Find where the given text appears and provide that cell's center as [x, y] coordinate. 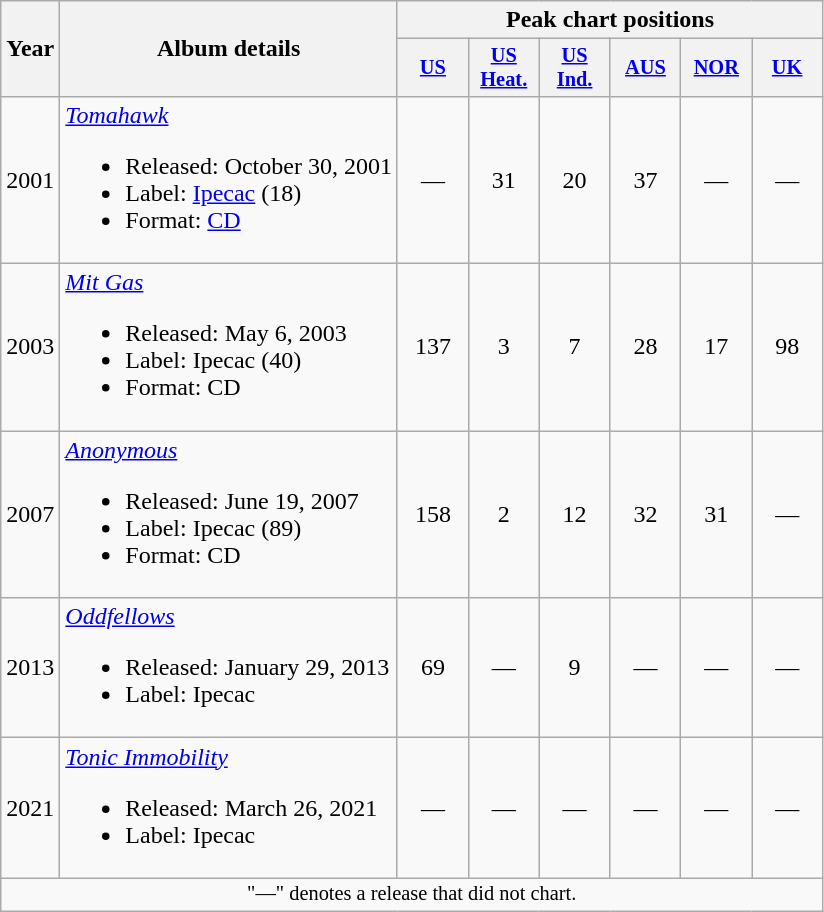
Year [30, 49]
158 [432, 514]
Mit GasReleased: May 6, 2003Label: Ipecac (40)Format: CD [229, 348]
17 [716, 348]
2021 [30, 808]
137 [432, 348]
Peak chart positions [610, 20]
USHeat. [504, 68]
NOR [716, 68]
12 [574, 514]
"—" denotes a release that did not chart. [412, 895]
TomahawkReleased: October 30, 2001Label: Ipecac (18)Format: CD [229, 180]
UK [788, 68]
Tonic ImmobilityReleased: March 26, 2021Label: Ipecac [229, 808]
AnonymousReleased: June 19, 2007Label: Ipecac (89)Format: CD [229, 514]
USInd. [574, 68]
69 [432, 668]
AUS [646, 68]
Album details [229, 49]
US [432, 68]
2 [504, 514]
9 [574, 668]
OddfellowsReleased: January 29, 2013Label: Ipecac [229, 668]
7 [574, 348]
37 [646, 180]
32 [646, 514]
28 [646, 348]
2003 [30, 348]
2013 [30, 668]
2001 [30, 180]
3 [504, 348]
2007 [30, 514]
20 [574, 180]
98 [788, 348]
